From the cell containing the given text, extract its center point as (X, Y) coordinate. 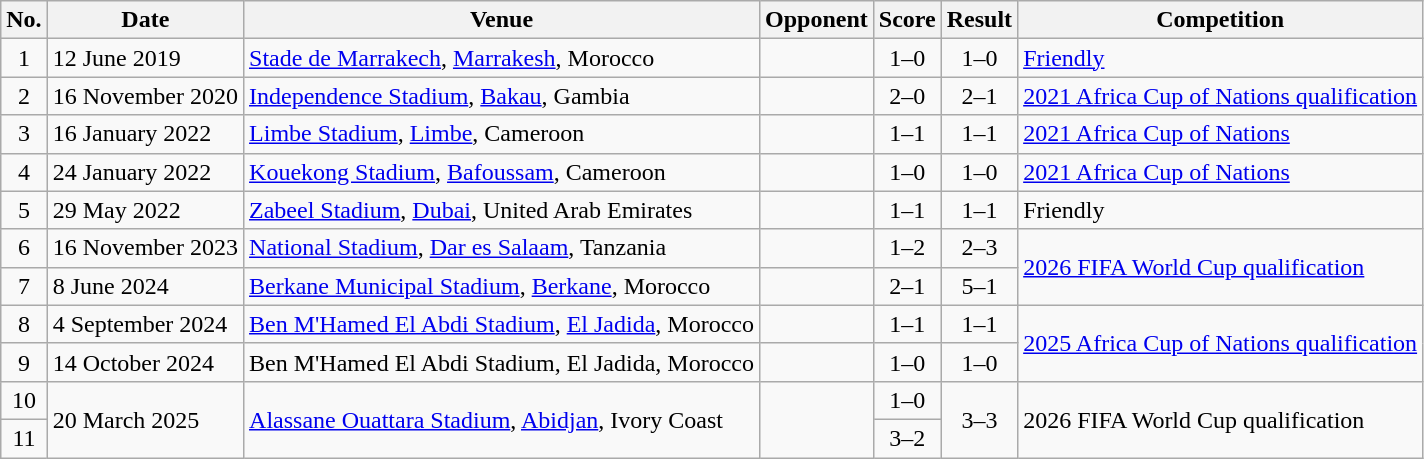
10 (24, 400)
Alassane Ouattara Stadium, Abidjan, Ivory Coast (502, 419)
1–2 (907, 248)
14 October 2024 (145, 362)
Zabeel Stadium, Dubai, United Arab Emirates (502, 210)
Kouekong Stadium, Bafoussam, Cameroon (502, 172)
16 January 2022 (145, 134)
2021 Africa Cup of Nations qualification (1220, 96)
6 (24, 248)
5 (24, 210)
Limbe Stadium, Limbe, Cameroon (502, 134)
Result (979, 20)
16 November 2020 (145, 96)
5–1 (979, 286)
20 March 2025 (145, 419)
3–3 (979, 419)
8 June 2024 (145, 286)
24 January 2022 (145, 172)
4 (24, 172)
2–3 (979, 248)
3 (24, 134)
3–2 (907, 438)
1 (24, 58)
2 (24, 96)
4 September 2024 (145, 324)
2–0 (907, 96)
Venue (502, 20)
8 (24, 324)
Competition (1220, 20)
No. (24, 20)
National Stadium, Dar es Salaam, Tanzania (502, 248)
29 May 2022 (145, 210)
7 (24, 286)
Berkane Municipal Stadium, Berkane, Morocco (502, 286)
Date (145, 20)
12 June 2019 (145, 58)
9 (24, 362)
Stade de Marrakech, Marrakesh, Morocco (502, 58)
Independence Stadium, Bakau, Gambia (502, 96)
16 November 2023 (145, 248)
11 (24, 438)
2025 Africa Cup of Nations qualification (1220, 343)
Opponent (817, 20)
Score (907, 20)
